Find where the given text appears and provide that cell's center as (X, Y) coordinate. 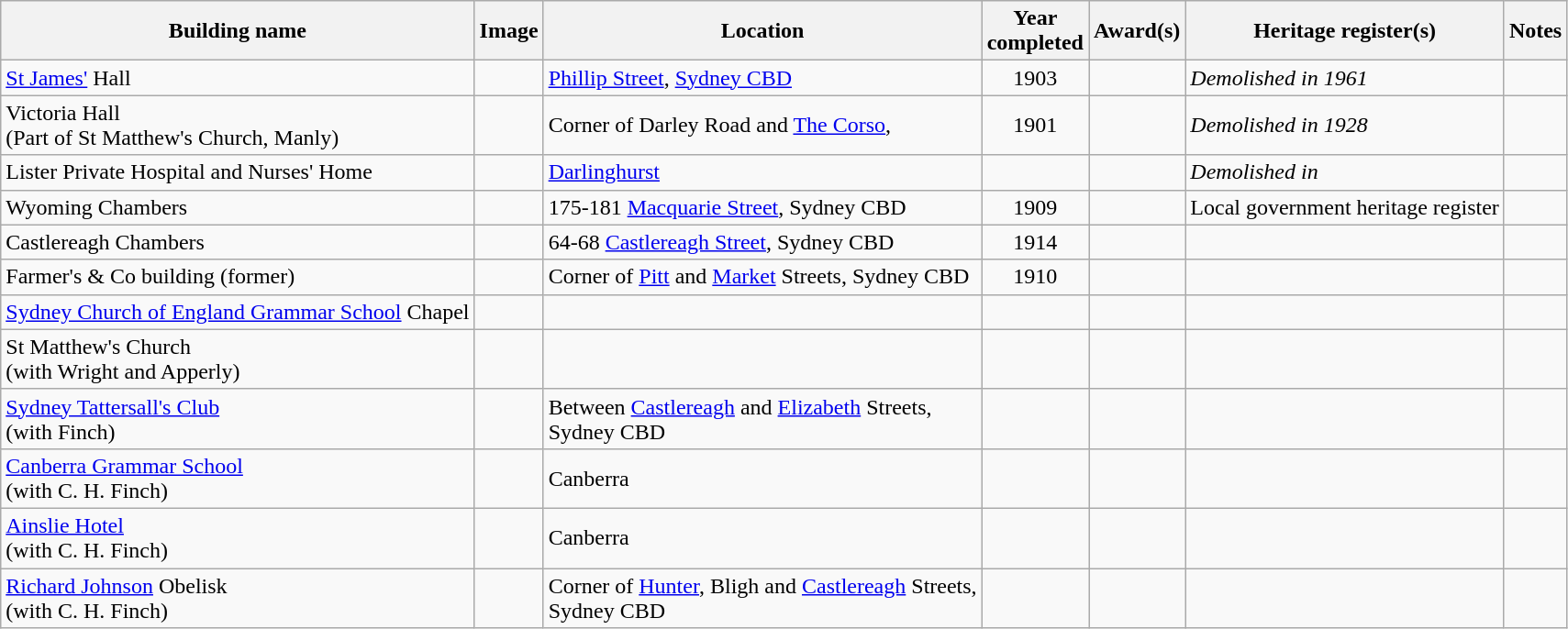
Farmer's & Co building (former) (238, 277)
Ainslie Hotel(with C. H. Finch) (238, 537)
64-68 Castlereagh Street, Sydney CBD (762, 242)
Yearcompleted (1035, 31)
Notes (1535, 31)
1901 (1035, 125)
Local government heritage register (1345, 207)
Castlereagh Chambers (238, 242)
Heritage register(s) (1345, 31)
Canberra Grammar School(with C. H. Finch) (238, 479)
1909 (1035, 207)
Richard Johnson Obelisk(with C. H. Finch) (238, 598)
Corner of Darley Road and The Corso, (762, 125)
Victoria Hall(Part of St Matthew's Church, Manly) (238, 125)
Building name (238, 31)
Demolished in 1928 (1345, 125)
175-181 Macquarie Street, Sydney CBD (762, 207)
St Matthew's Church(with Wright and Apperly) (238, 359)
Lister Private Hospital and Nurses' Home (238, 172)
1910 (1035, 277)
Phillip Street, Sydney CBD (762, 78)
St James' Hall (238, 78)
Darlinghurst (762, 172)
Demolished in 1961 (1345, 78)
1914 (1035, 242)
Sydney Tattersall's Club(with Finch) (238, 418)
Between Castlereagh and Elizabeth Streets,Sydney CBD (762, 418)
Sydney Church of England Grammar School Chapel (238, 312)
Image (508, 31)
Demolished in (1345, 172)
Location (762, 31)
1903 (1035, 78)
Corner of Hunter, Bligh and Castlereagh Streets,Sydney CBD (762, 598)
Award(s) (1136, 31)
Corner of Pitt and Market Streets, Sydney CBD (762, 277)
Wyoming Chambers (238, 207)
